Locate the cell with the specified text and output its [x, y] center coordinate. 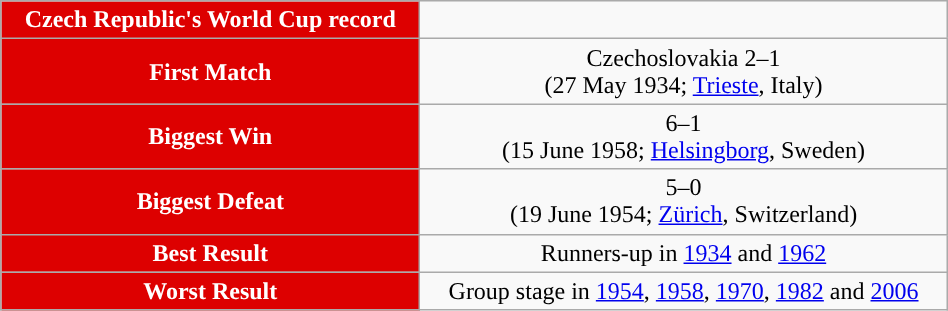
Worst Result [210, 291]
Biggest Defeat [210, 202]
6–1 (15 June 1958; Helsingborg, Sweden) [684, 136]
First Match [210, 72]
5–0 (19 June 1954; Zürich, Switzerland) [684, 202]
Czech Republic's World Cup record [210, 20]
Runners-up in 1934 and 1962 [684, 253]
Best Result [210, 253]
Group stage in 1954, 1958, 1970, 1982 and 2006 [684, 291]
Biggest Win [210, 136]
Czechoslovakia 2–1 (27 May 1934; Trieste, Italy) [684, 72]
